Detect which cell encompasses the target text, then output its (X, Y) center coordinate. 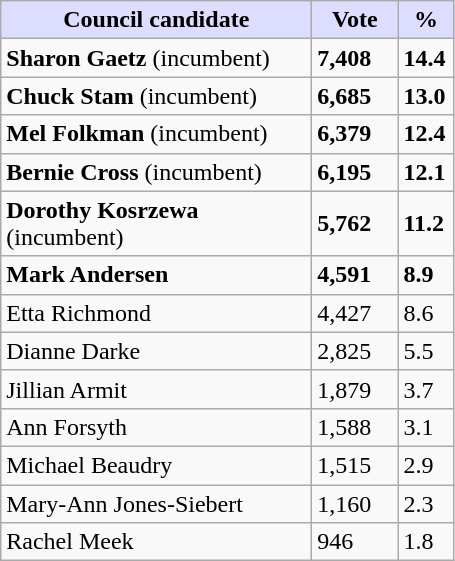
12.1 (426, 172)
14.4 (426, 58)
5.5 (426, 351)
2.9 (426, 465)
Michael Beaudry (156, 465)
1,588 (355, 427)
4,427 (355, 313)
Jillian Armit (156, 389)
13.0 (426, 96)
2,825 (355, 351)
Chuck Stam (incumbent) (156, 96)
Council candidate (156, 20)
1,160 (355, 503)
Dianne Darke (156, 351)
Mel Folkman (incumbent) (156, 134)
1,879 (355, 389)
6,379 (355, 134)
1.8 (426, 542)
12.4 (426, 134)
3.1 (426, 427)
Dorothy Kosrzewa (incumbent) (156, 224)
Rachel Meek (156, 542)
1,515 (355, 465)
Bernie Cross (incumbent) (156, 172)
Ann Forsyth (156, 427)
7,408 (355, 58)
6,195 (355, 172)
Sharon Gaetz (incumbent) (156, 58)
946 (355, 542)
2.3 (426, 503)
8.9 (426, 275)
Vote (355, 20)
11.2 (426, 224)
8.6 (426, 313)
% (426, 20)
Etta Richmond (156, 313)
Mary-Ann Jones-Siebert (156, 503)
Mark Andersen (156, 275)
4,591 (355, 275)
6,685 (355, 96)
3.7 (426, 389)
5,762 (355, 224)
